Output the [x, y] coordinate of the center of the cell containing the given text.  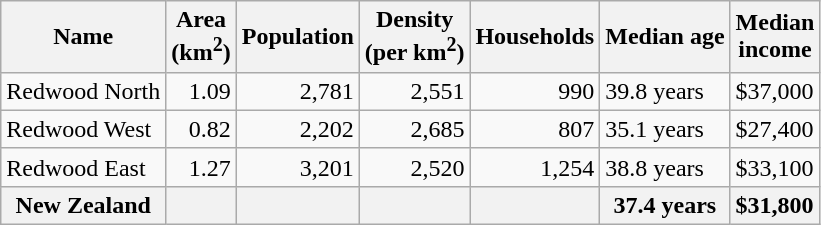
New Zealand [84, 205]
0.82 [201, 129]
$33,100 [775, 167]
35.1 years [665, 129]
2,685 [414, 129]
Name [84, 37]
Area(km2) [201, 37]
Medianincome [775, 37]
Redwood West [84, 129]
Population [298, 37]
2,520 [414, 167]
Redwood North [84, 91]
3,201 [298, 167]
Density(per km2) [414, 37]
1.09 [201, 91]
39.8 years [665, 91]
807 [535, 129]
$27,400 [775, 129]
2,551 [414, 91]
990 [535, 91]
1,254 [535, 167]
Households [535, 37]
$37,000 [775, 91]
Median age [665, 37]
2,781 [298, 91]
$31,800 [775, 205]
37.4 years [665, 205]
38.8 years [665, 167]
1.27 [201, 167]
2,202 [298, 129]
Redwood East [84, 167]
